From the cell containing the given text, extract its center point as (x, y) coordinate. 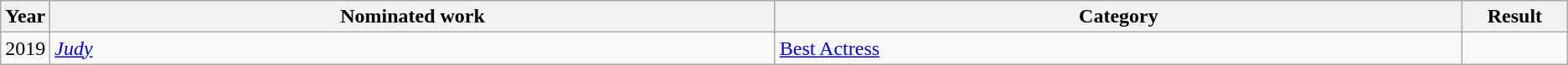
Judy (412, 48)
Result (1515, 17)
Category (1118, 17)
Best Actress (1118, 48)
Year (25, 17)
Nominated work (412, 17)
2019 (25, 48)
